Detect which cell encompasses the target text, then output its [x, y] center coordinate. 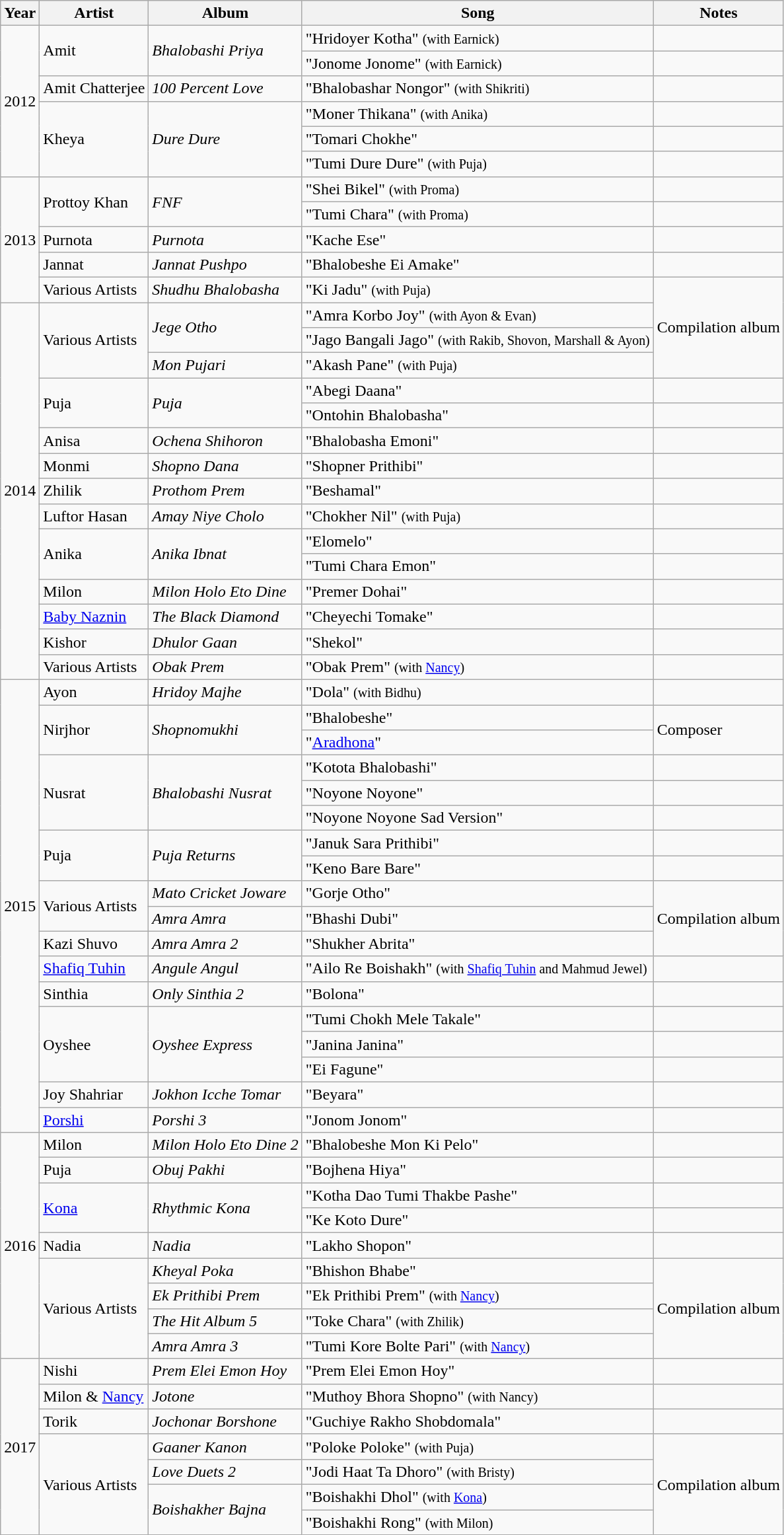
Prem Elei Emon Hoy [225, 1371]
2017 [20, 1446]
2014 [20, 492]
Anika [94, 554]
"Premer Dohai" [478, 591]
"Bhalobasha Emoni" [478, 441]
"Noyone Noyone" [478, 793]
Bhalobashi Priya [225, 51]
"Bhalobashar Nongor" (with Shikriti) [478, 89]
Year [20, 13]
"Shopner Prithibi" [478, 466]
Sinthia [94, 994]
2015 [20, 905]
Ek Prithibi Prem [225, 1296]
Prothom Prem [225, 491]
Notes [719, 13]
Song [478, 13]
"Jonome Jonome" (with Earnick) [478, 63]
"Shekol" [478, 642]
Boishakher Bajna [225, 1509]
Jege Otho [225, 328]
Kheyal Poka [225, 1271]
2016 [20, 1246]
Puja Returns [225, 856]
"Januk Sara Prithibi" [478, 843]
Jannat [94, 264]
"Aradhona" [478, 743]
"Jodi Haat Ta Dhoro" (with Bristy) [478, 1472]
"Moner Thikana" (with Anika) [478, 114]
Angule Angul [225, 969]
"Bhalobeshe Mon Ki Pelo" [478, 1145]
"Bojhena Hiya" [478, 1170]
"Gorje Otho" [478, 893]
"Ontohin Bhalobasha" [478, 416]
Anisa [94, 441]
"Tumi Chara" (with Proma) [478, 214]
Hridoy Majhe [225, 692]
Torik [94, 1421]
The Hit Album 5 [225, 1321]
"Tumi Chokh Mele Takale" [478, 1019]
Only Sinthia 2 [225, 994]
Baby Naznin [94, 617]
Shopno Dana [225, 466]
Oyshee Express [225, 1044]
"Jago Bangali Jago" (with Rakib, Shovon, Marshall & Ayon) [478, 340]
"Dola" (with Bidhu) [478, 692]
Nusrat [94, 793]
Ayon [94, 692]
Joy Shahriar [94, 1094]
Dhulor Gaan [225, 642]
"Obak Prem" (with Nancy) [478, 667]
"Chokher Nil" (with Puja) [478, 516]
Anika Ibnat [225, 554]
Dure Dure [225, 139]
Rhythmic Kona [225, 1208]
"Jonom Jonom" [478, 1120]
Love Duets 2 [225, 1472]
"Ei Fagune" [478, 1069]
Jotone [225, 1396]
"Elomelo" [478, 541]
"Bhashi Dubi" [478, 918]
"Bhishon Bhabe" [478, 1271]
"Janina Janina" [478, 1044]
"Beyara" [478, 1094]
"Tumi Chara Emon" [478, 566]
Obak Prem [225, 667]
Porshi 3 [225, 1120]
2013 [20, 239]
Ochena Shihoron [225, 441]
Jokhon Icche Tomar [225, 1094]
Amit Chatterjee [94, 89]
"Ailo Re Boishakh" (with Shafiq Tuhin and Mahmud Jewel) [478, 969]
Monmi [94, 466]
The Black Diamond [225, 617]
"Ek Prithibi Prem" (with Nancy) [478, 1296]
"Kotha Dao Tumi Thakbe Pashe" [478, 1195]
2012 [20, 101]
Shopnomukhi [225, 730]
"Bhalobeshe Ei Amake" [478, 264]
"Guchiye Rakho Shobdomala" [478, 1421]
Artist [94, 13]
"Kotota Bhalobashi" [478, 768]
Amit [94, 51]
Amra Amra 3 [225, 1346]
"Shukher Abrita" [478, 944]
Jochonar Borshone [225, 1421]
Nishi [94, 1371]
"Kache Ese" [478, 239]
"Boishakhi Dhol" (with Kona) [478, 1497]
Composer [719, 730]
"Cheyechi Tomake" [478, 617]
"Tumi Dure Dure" (with Puja) [478, 164]
Kishor [94, 642]
Obuj Pakhi [225, 1170]
Nirjhor [94, 730]
"Ki Jadu" (with Puja) [478, 289]
Jannat Pushpo [225, 264]
"Bolona" [478, 994]
Album [225, 13]
Luftor Hasan [94, 516]
"Abegi Daana" [478, 391]
Porshi [94, 1120]
"Hridoyer Kotha" (with Earnick) [478, 38]
"Tumi Kore Bolte Pari" (with Nancy) [478, 1346]
"Noyone Noyone Sad Version" [478, 818]
Kona [94, 1208]
FNF [225, 202]
Bhalobashi Nusrat [225, 793]
"Akash Pane" (with Puja) [478, 365]
Gaaner Kanon [225, 1446]
"Bhalobeshe" [478, 717]
Shafiq Tuhin [94, 969]
Milon Holo Eto Dine 2 [225, 1145]
Kazi Shuvo [94, 944]
Prottoy Khan [94, 202]
Zhilik [94, 491]
"Poloke Poloke" (with Puja) [478, 1446]
"Lakho Shopon" [478, 1246]
"Shei Bikel" (with Proma) [478, 189]
"Ke Koto Dure" [478, 1220]
Amay Niye Cholo [225, 516]
100 Percent Love [225, 89]
"Muthoy Bhora Shopno" (with Nancy) [478, 1396]
Oyshee [94, 1044]
"Beshamal" [478, 491]
Milon Holo Eto Dine [225, 591]
Milon & Nancy [94, 1396]
"Tomari Chokhe" [478, 139]
Mato Cricket Joware [225, 893]
"Boishakhi Rong" (with Milon) [478, 1522]
Amra Amra [225, 918]
"Amra Korbo Joy" (with Ayon & Evan) [478, 315]
"Toke Chara" (with Zhilik) [478, 1321]
Kheya [94, 139]
Amra Amra 2 [225, 944]
"Keno Bare Bare" [478, 868]
Mon Pujari [225, 365]
Shudhu Bhalobasha [225, 289]
"Prem Elei Emon Hoy" [478, 1371]
